Capture the cell that displays the provided text and extract its (X, Y) central coordinate. 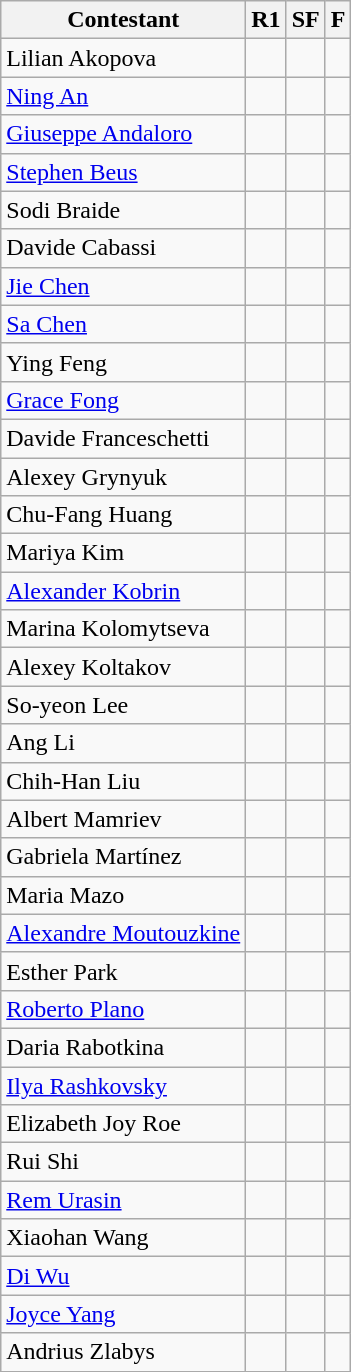
Rem Urasin (124, 1200)
Grace Fong (124, 400)
Sodi Braide (124, 210)
Alexey Grynyuk (124, 477)
Davide Cabassi (124, 248)
Maria Mazo (124, 895)
Alexey Koltakov (124, 667)
Lilian Akopova (124, 58)
Daria Rabotkina (124, 1047)
Esther Park (124, 971)
Di Wu (124, 1276)
Contestant (124, 20)
Alexandre Moutouzkine (124, 933)
F (338, 20)
Xiaohan Wang (124, 1238)
Rui Shi (124, 1162)
Sa Chen (124, 324)
Mariya Kim (124, 553)
Alexander Kobrin (124, 591)
Ilya Rashkovsky (124, 1085)
Albert Mamriev (124, 819)
Roberto Plano (124, 1009)
Ning An (124, 96)
Giuseppe Andaloro (124, 134)
Elizabeth Joy Roe (124, 1124)
Marina Kolomytseva (124, 629)
Ying Feng (124, 362)
Stephen Beus (124, 172)
SF (306, 20)
So-yeon Lee (124, 705)
Andrius Zlabys (124, 1352)
Gabriela Martínez (124, 857)
Jie Chen (124, 286)
Joyce Yang (124, 1314)
Chu-Fang Huang (124, 515)
R1 (266, 20)
Chih-Han Liu (124, 781)
Ang Li (124, 743)
Davide Franceschetti (124, 438)
